Extract the (X, Y) coordinate from the center of the cell holding the provided text.  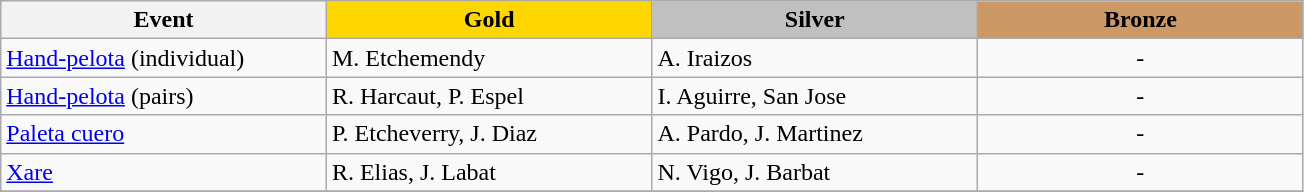
N. Vigo, J. Barbat (815, 172)
Silver (815, 20)
Xare (164, 172)
A. Iraizos (815, 58)
Hand-pelota (individual) (164, 58)
M. Etchemendy (489, 58)
I. Aguirre, San Jose (815, 96)
R. Harcaut, P. Espel (489, 96)
Bronze (1141, 20)
Paleta cuero (164, 134)
A. Pardo, J. Martinez (815, 134)
R. Elias, J. Labat (489, 172)
Event (164, 20)
Gold (489, 20)
Hand-pelota (pairs) (164, 96)
P. Etcheverry, J. Diaz (489, 134)
